Determine the (X, Y) coordinate at the center of the cell enclosing the given text.  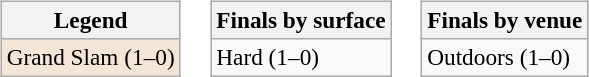
Finals by venue (505, 20)
Grand Slam (1–0) (90, 57)
Legend (90, 20)
Outdoors (1–0) (505, 57)
Hard (1–0) (301, 57)
Finals by surface (301, 20)
